Provide the (x, y) coordinate of the cell's center where the given text is located.  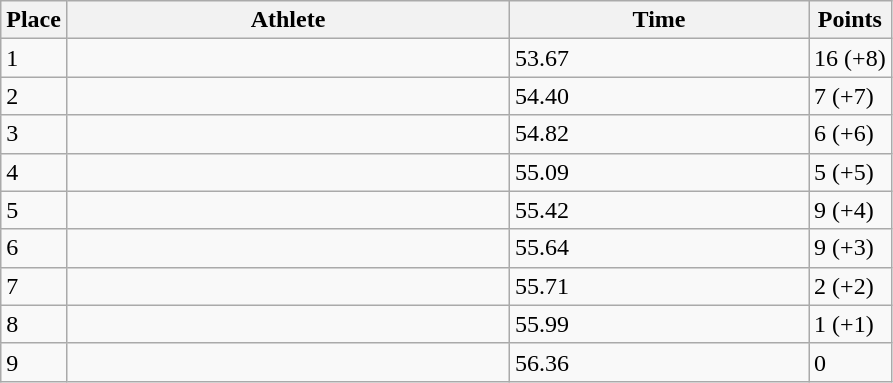
1 (34, 58)
56.36 (660, 362)
8 (34, 324)
Time (660, 20)
9 (+4) (850, 210)
9 (+3) (850, 248)
55.99 (660, 324)
7 (+7) (850, 96)
6 (34, 248)
54.40 (660, 96)
3 (34, 134)
1 (+1) (850, 324)
16 (+8) (850, 58)
Points (850, 20)
0 (850, 362)
5 (34, 210)
54.82 (660, 134)
5 (+5) (850, 172)
9 (34, 362)
6 (+6) (850, 134)
55.42 (660, 210)
7 (34, 286)
53.67 (660, 58)
4 (34, 172)
Athlete (288, 20)
2 (34, 96)
55.09 (660, 172)
55.71 (660, 286)
55.64 (660, 248)
Place (34, 20)
2 (+2) (850, 286)
